From the cell containing the given text, extract its center point as (X, Y) coordinate. 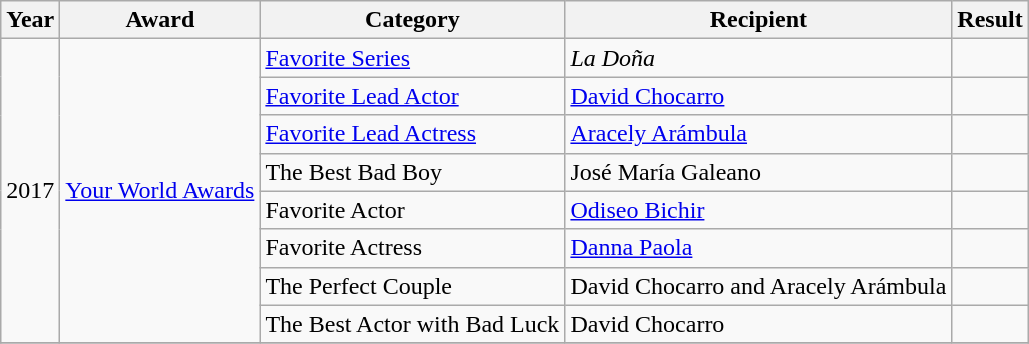
Year (30, 20)
Favorite Actress (412, 248)
José María Galeano (758, 172)
The Perfect Couple (412, 286)
Aracely Arámbula (758, 134)
The Best Bad Boy (412, 172)
Danna Paola (758, 248)
Favorite Lead Actor (412, 96)
Category (412, 20)
Favorite Lead Actress (412, 134)
La Doña (758, 58)
David Chocarro and Aracely Arámbula (758, 286)
Result (990, 20)
Award (160, 20)
Favorite Actor (412, 210)
Recipient (758, 20)
Favorite Series (412, 58)
Odiseo Bichir (758, 210)
The Best Actor with Bad Luck (412, 324)
Your World Awards (160, 191)
2017 (30, 191)
